Capture the cell that displays the provided text and extract its (x, y) central coordinate. 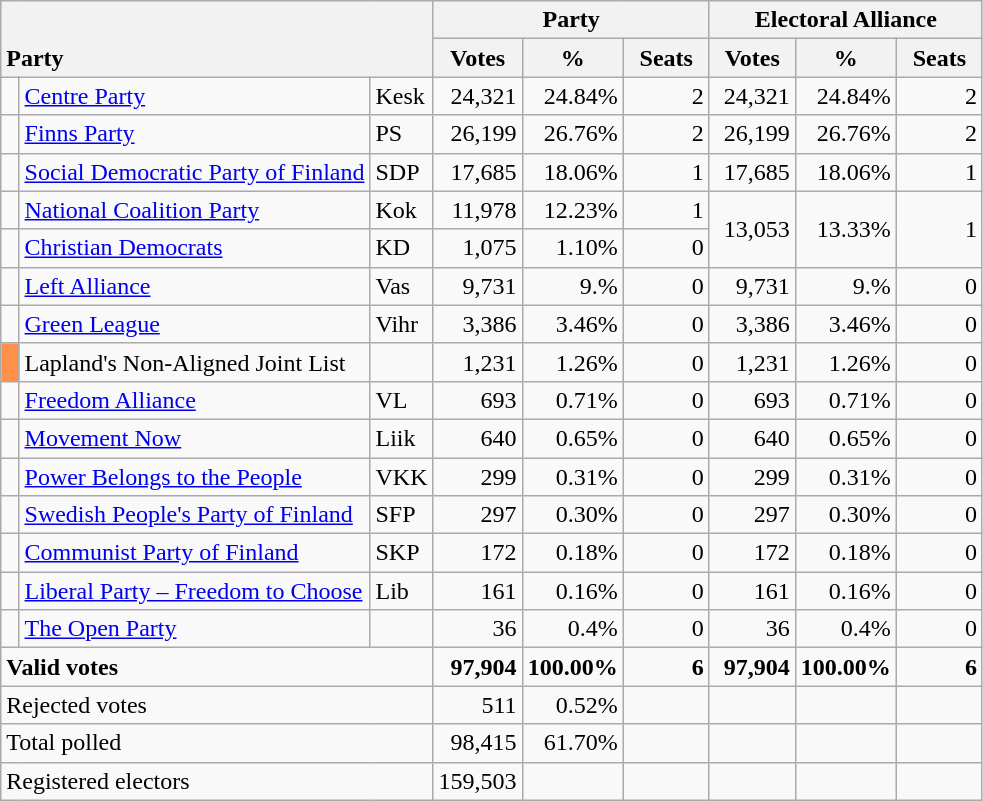
12.23% (572, 210)
13,053 (752, 229)
Registered electors (217, 781)
11,978 (478, 210)
0.52% (572, 705)
Power Belongs to the People (194, 477)
Valid votes (217, 667)
159,503 (478, 781)
SDP (402, 172)
Green League (194, 324)
Left Alliance (194, 286)
SFP (402, 515)
Total polled (217, 743)
Lapland's Non-Aligned Joint List (194, 362)
1,075 (478, 248)
98,415 (478, 743)
Freedom Alliance (194, 400)
Electoral Alliance (846, 20)
Christian Democrats (194, 248)
Kesk (402, 96)
KD (402, 248)
Lib (402, 591)
Movement Now (194, 438)
VL (402, 400)
Rejected votes (217, 705)
PS (402, 134)
SKP (402, 553)
National Coalition Party (194, 210)
VKK (402, 477)
Social Democratic Party of Finland (194, 172)
Finns Party (194, 134)
Liberal Party – Freedom to Choose (194, 591)
Liik (402, 438)
Vas (402, 286)
The Open Party (194, 629)
Swedish People's Party of Finland (194, 515)
Kok (402, 210)
511 (478, 705)
61.70% (572, 743)
Vihr (402, 324)
Communist Party of Finland (194, 553)
1.10% (572, 248)
13.33% (846, 229)
Centre Party (194, 96)
